Determine the [X, Y] coordinate at the center of the cell enclosing the given text.  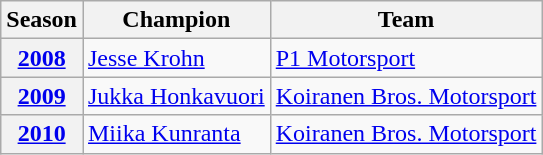
Miika Kunranta [176, 134]
Jesse Krohn [176, 58]
2008 [42, 58]
Champion [176, 20]
Jukka Honkavuori [176, 96]
2009 [42, 96]
2010 [42, 134]
Team [406, 20]
Season [42, 20]
P1 Motorsport [406, 58]
